Pinpoint the cell where the given text exists, returning its [X, Y] midpoint coordinate. 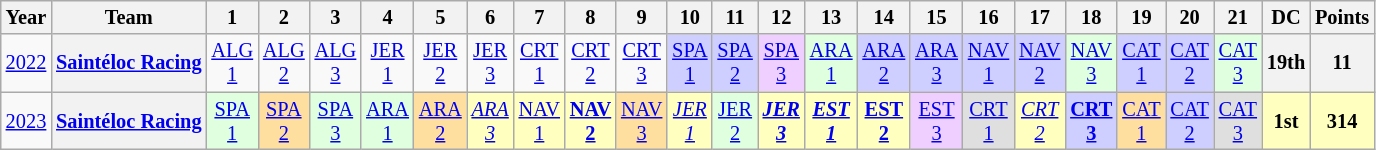
ALG2 [284, 63]
ALG3 [336, 63]
12 [782, 17]
Points [1342, 17]
19 [1141, 17]
17 [1040, 17]
314 [1342, 121]
Team [128, 17]
5 [440, 17]
16 [988, 17]
2022 [26, 63]
4 [388, 17]
2 [284, 17]
21 [1238, 17]
ALG1 [232, 63]
19th [1286, 63]
13 [832, 17]
1st [1286, 121]
7 [540, 17]
1 [232, 17]
DC [1286, 17]
6 [490, 17]
EST2 [884, 121]
9 [642, 17]
14 [884, 17]
10 [690, 17]
EST3 [936, 121]
Year [26, 17]
18 [1091, 17]
3 [336, 17]
20 [1190, 17]
EST1 [832, 121]
15 [936, 17]
2023 [26, 121]
8 [590, 17]
